Search for the cell housing the specified text and yield its (X, Y) center coordinate. 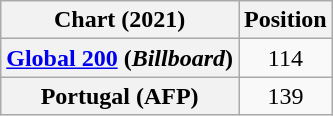
Portugal (AFP) (120, 96)
Position (285, 20)
Chart (2021) (120, 20)
139 (285, 96)
Global 200 (Billboard) (120, 58)
114 (285, 58)
